Provide the [X, Y] coordinate of the cell's center where the given text is located.  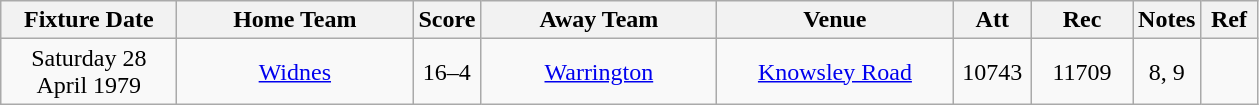
10743 [992, 72]
11709 [1082, 72]
Score [447, 20]
Ref [1229, 20]
Widnes [295, 72]
Att [992, 20]
8, 9 [1167, 72]
Warrington [599, 72]
Saturday 28 April 1979 [89, 72]
16–4 [447, 72]
Home Team [295, 20]
Knowsley Road [835, 72]
Notes [1167, 20]
Venue [835, 20]
Rec [1082, 20]
Away Team [599, 20]
Fixture Date [89, 20]
